Determine the [x, y] coordinate at the center of the cell enclosing the given text.  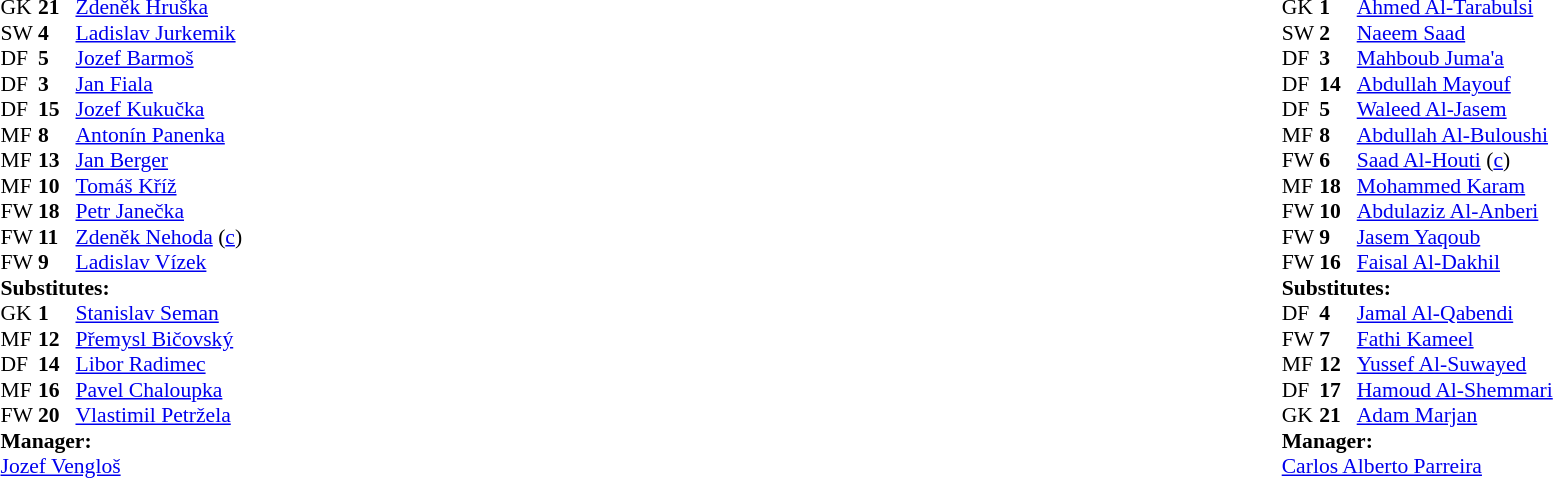
13 [57, 161]
21 [1338, 415]
Jozef Kukučka [160, 109]
15 [57, 109]
6 [1338, 161]
Jasem Yaqoub [1455, 237]
2 [1338, 33]
Adam Marjan [1455, 415]
Tomáš Kříž [160, 186]
Antonín Panenka [160, 135]
7 [1338, 339]
Jan Fiala [160, 84]
Přemysl Bičovský [160, 339]
Yussef Al-Suwayed [1455, 365]
Jamal Al-Qabendi [1455, 313]
Waleed Al-Jasem [1455, 109]
Saad Al-Houti (c) [1455, 161]
Vlastimil Petržela [160, 415]
Ladislav Vízek [160, 263]
Mohammed Karam [1455, 186]
Abdullah Al-Buloushi [1455, 135]
Libor Radimec [160, 365]
Fathi Kameel [1455, 339]
Stanislav Seman [160, 313]
Pavel Chaloupka [160, 390]
Naeem Saad [1455, 33]
Faisal Al-Dakhil [1455, 263]
Abdulaziz Al-Anberi [1455, 211]
Zdeněk Nehoda (c) [160, 237]
17 [1338, 390]
11 [57, 237]
Mahboub Juma'a [1455, 59]
20 [57, 415]
Jozef Barmoš [160, 59]
Jan Berger [160, 161]
Ladislav Jurkemik [160, 33]
Abdullah Mayouf [1455, 84]
Hamoud Al-Shemmari [1455, 390]
Petr Janečka [160, 211]
1 [57, 313]
